Identify which cell holds the provided text, then report its (X, Y) central coordinate. 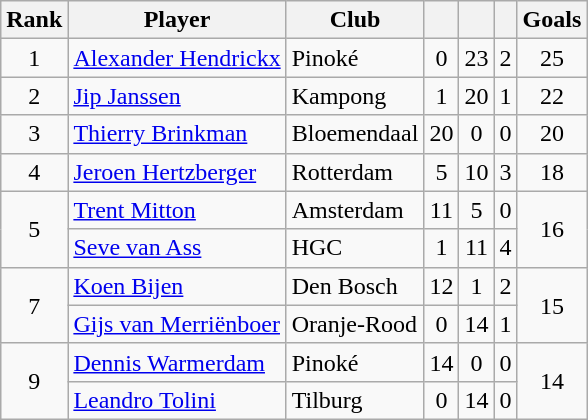
12 (442, 286)
Den Bosch (355, 286)
22 (552, 96)
18 (552, 172)
Jeroen Hertzberger (177, 172)
Bloemendaal (355, 134)
Seve van Ass (177, 248)
Alexander Hendrickx (177, 58)
Goals (552, 20)
Tilburg (355, 400)
Koen Bijen (177, 286)
Rank (34, 20)
Oranje-Rood (355, 324)
Dennis Warmerdam (177, 362)
Jip Janssen (177, 96)
15 (552, 305)
Player (177, 20)
23 (476, 58)
Trent Mitton (177, 210)
7 (34, 305)
Leandro Tolini (177, 400)
HGC (355, 248)
Amsterdam (355, 210)
Kampong (355, 96)
Thierry Brinkman (177, 134)
16 (552, 229)
10 (476, 172)
Gijs van Merriënboer (177, 324)
9 (34, 381)
25 (552, 58)
Club (355, 20)
Rotterdam (355, 172)
